Determine the [x, y] coordinate at the center of the cell enclosing the given text.  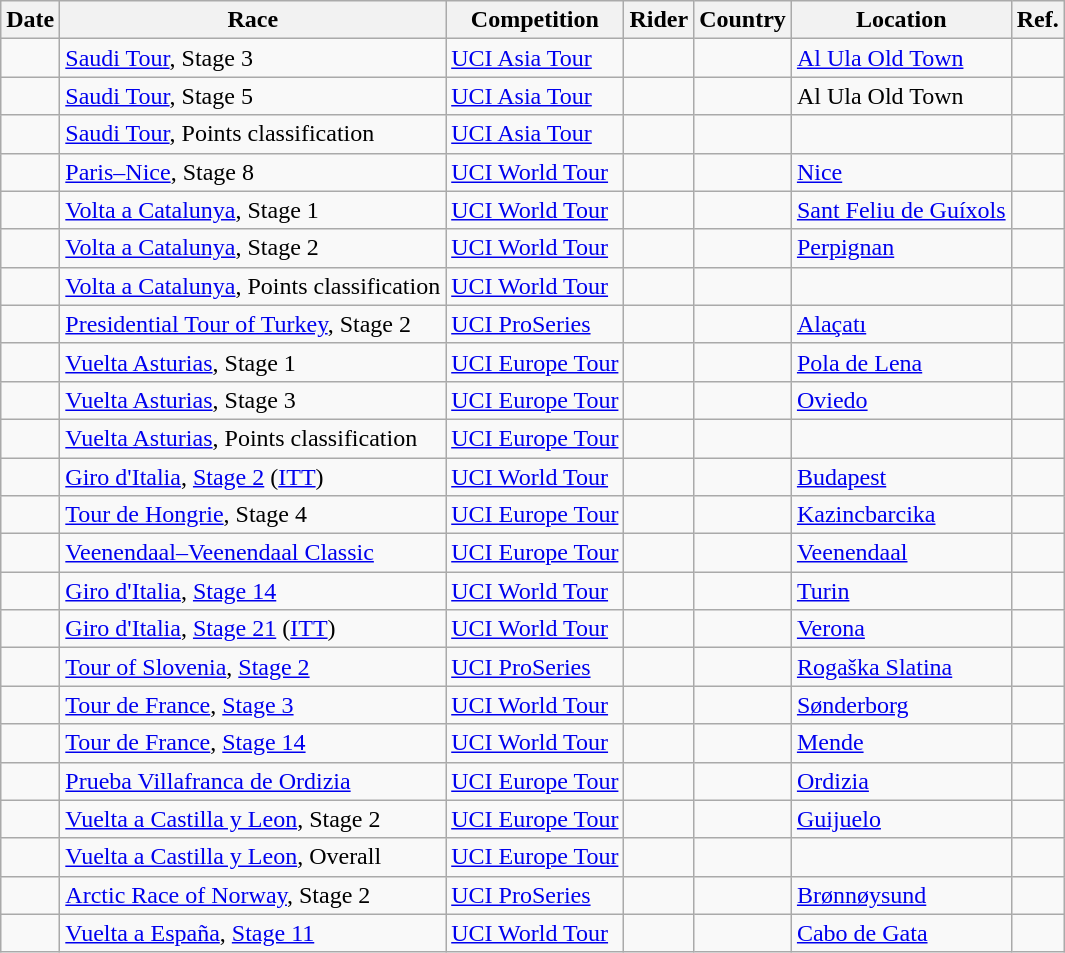
Brønnøysund [901, 895]
Volta a Catalunya, Stage 2 [253, 248]
Sønderborg [901, 705]
Vuelta a España, Stage 11 [253, 933]
Country [743, 20]
Alaçatı [901, 324]
Tour de France, Stage 14 [253, 743]
Perpignan [901, 248]
Race [253, 20]
Presidential Tour of Turkey, Stage 2 [253, 324]
Giro d'Italia, Stage 2 (ITT) [253, 477]
Prueba Villafranca de Ordizia [253, 781]
Veenendaal [901, 553]
Saudi Tour, Stage 3 [253, 58]
Turin [901, 591]
Pola de Lena [901, 362]
Vuelta Asturias, Stage 3 [253, 400]
Veenendaal–Veenendaal Classic [253, 553]
Vuelta Asturias, Stage 1 [253, 362]
Rider [659, 20]
Volta a Catalunya, Points classification [253, 286]
Competition [535, 20]
Tour de France, Stage 3 [253, 705]
Oviedo [901, 400]
Guijuelo [901, 819]
Ref. [1038, 20]
Tour de Hongrie, Stage 4 [253, 515]
Volta a Catalunya, Stage 1 [253, 210]
Verona [901, 629]
Budapest [901, 477]
Giro d'Italia, Stage 21 (ITT) [253, 629]
Date [30, 20]
Kazincbarcika [901, 515]
Saudi Tour, Stage 5 [253, 96]
Tour of Slovenia, Stage 2 [253, 667]
Arctic Race of Norway, Stage 2 [253, 895]
Vuelta a Castilla y Leon, Stage 2 [253, 819]
Nice [901, 172]
Mende [901, 743]
Paris–Nice, Stage 8 [253, 172]
Ordizia [901, 781]
Location [901, 20]
Cabo de Gata [901, 933]
Rogaška Slatina [901, 667]
Giro d'Italia, Stage 14 [253, 591]
Vuelta Asturias, Points classification [253, 438]
Saudi Tour, Points classification [253, 134]
Sant Feliu de Guíxols [901, 210]
Vuelta a Castilla y Leon, Overall [253, 857]
